Extract the (X, Y) coordinate from the center of the cell holding the provided text.  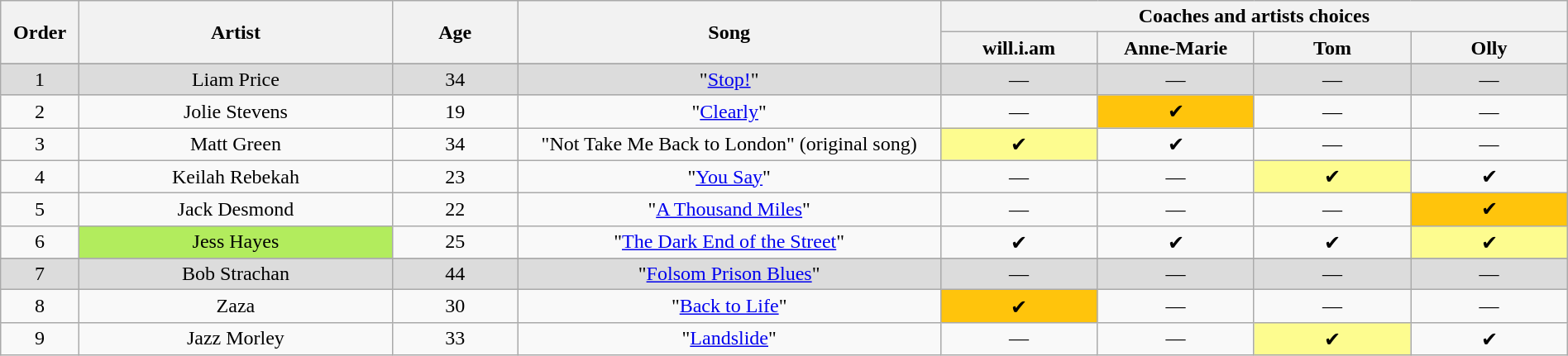
"Clearly" (729, 112)
Jolie Stevens (235, 112)
Jazz Morley (235, 339)
"Landslide" (729, 339)
3 (40, 144)
Matt Green (235, 144)
Keilah Rebekah (235, 177)
44 (455, 274)
25 (455, 242)
1 (40, 79)
"Not Take Me Back to London" (original song) (729, 144)
will.i.am (1019, 48)
Anne-Marie (1176, 48)
"Stop!" (729, 79)
Liam Price (235, 79)
Artist (235, 32)
Olly (1489, 48)
"Folsom Prison Blues" (729, 274)
8 (40, 306)
"A Thousand Miles" (729, 210)
4 (40, 177)
19 (455, 112)
Bob Strachan (235, 274)
Order (40, 32)
Zaza (235, 306)
2 (40, 112)
Tom (1331, 48)
Age (455, 32)
7 (40, 274)
30 (455, 306)
23 (455, 177)
5 (40, 210)
"The Dark End of the Street" (729, 242)
9 (40, 339)
22 (455, 210)
"You Say" (729, 177)
Jess Hayes (235, 242)
Coaches and artists choices (1254, 17)
Jack Desmond (235, 210)
"Back to Life" (729, 306)
Song (729, 32)
6 (40, 242)
33 (455, 339)
